Determine the (x, y) coordinate at the center of the cell enclosing the given text.  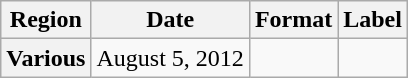
August 5, 2012 (170, 58)
Region (46, 20)
Date (170, 20)
Various (46, 58)
Label (373, 20)
Format (293, 20)
